Provide the (x, y) coordinate of the cell's center where the given text is located.  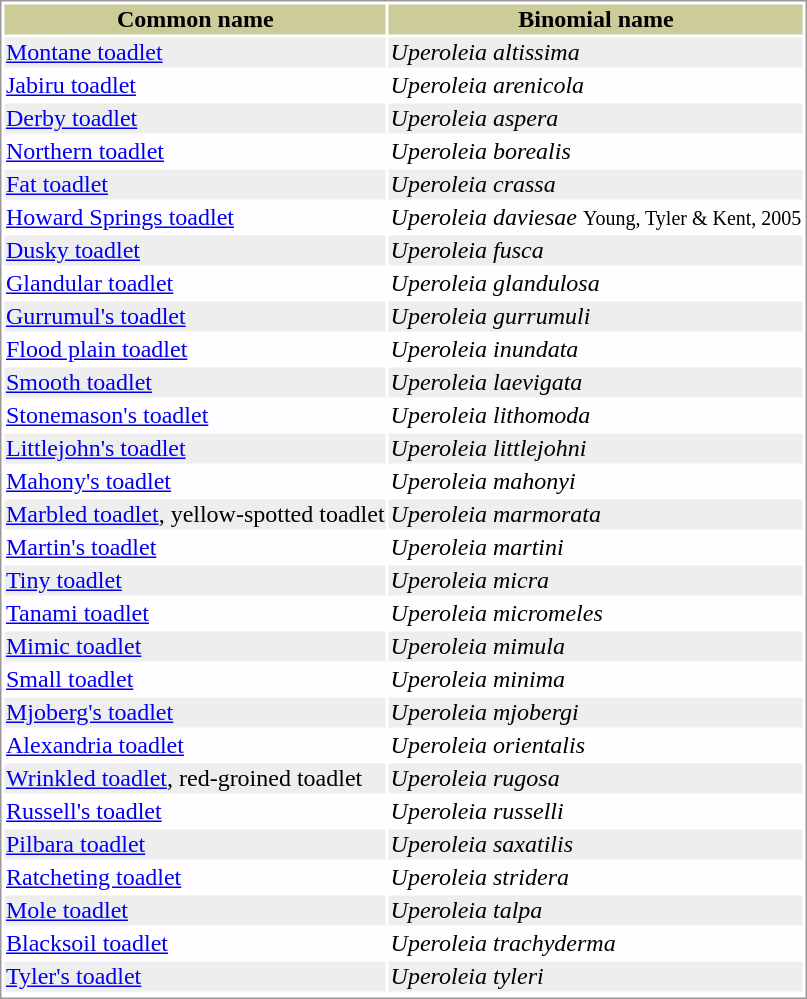
Littlejohn's toadlet (195, 449)
Binomial name (596, 19)
Uperoleia gurrumuli (596, 317)
Glandular toadlet (195, 283)
Derby toadlet (195, 119)
Mimic toadlet (195, 647)
Uperoleia minima (596, 679)
Mahony's toadlet (195, 481)
Uperoleia trachyderma (596, 943)
Uperoleia altissima (596, 53)
Flood plain toadlet (195, 349)
Uperoleia russelli (596, 811)
Uperoleia inundata (596, 349)
Montane toadlet (195, 53)
Uperoleia martini (596, 547)
Uperoleia micra (596, 581)
Uperoleia talpa (596, 911)
Gurrumul's toadlet (195, 317)
Jabiru toadlet (195, 85)
Small toadlet (195, 679)
Uperoleia laevigata (596, 383)
Uperoleia fusca (596, 251)
Uperoleia crassa (596, 185)
Uperoleia daviesae Young, Tyler & Kent, 2005 (596, 217)
Uperoleia mahonyi (596, 481)
Uperoleia stridera (596, 877)
Uperoleia mimula (596, 647)
Stonemason's toadlet (195, 415)
Martin's toadlet (195, 547)
Blacksoil toadlet (195, 943)
Tyler's toadlet (195, 977)
Ratcheting toadlet (195, 877)
Fat toadlet (195, 185)
Uperoleia marmorata (596, 515)
Mjoberg's toadlet (195, 713)
Uperoleia lithomoda (596, 415)
Uperoleia borealis (596, 151)
Northern toadlet (195, 151)
Marbled toadlet, yellow-spotted toadlet (195, 515)
Russell's toadlet (195, 811)
Tiny toadlet (195, 581)
Uperoleia rugosa (596, 779)
Smooth toadlet (195, 383)
Tanami toadlet (195, 613)
Howard Springs toadlet (195, 217)
Alexandria toadlet (195, 745)
Uperoleia orientalis (596, 745)
Uperoleia saxatilis (596, 845)
Uperoleia micromeles (596, 613)
Pilbara toadlet (195, 845)
Uperoleia arenicola (596, 85)
Uperoleia littlejohni (596, 449)
Common name (195, 19)
Uperoleia glandulosa (596, 283)
Mole toadlet (195, 911)
Uperoleia tyleri (596, 977)
Uperoleia mjobergi (596, 713)
Dusky toadlet (195, 251)
Wrinkled toadlet, red-groined toadlet (195, 779)
Uperoleia aspera (596, 119)
